Return [x, y] of the center of cell containing provided text 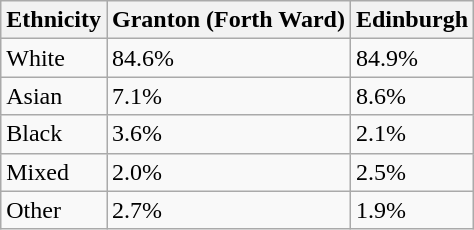
Black [54, 134]
8.6% [412, 96]
1.9% [412, 210]
2.7% [228, 210]
2.1% [412, 134]
Ethnicity [54, 20]
7.1% [228, 96]
3.6% [228, 134]
Other [54, 210]
Edinburgh [412, 20]
White [54, 58]
84.6% [228, 58]
Granton (Forth Ward) [228, 20]
Mixed [54, 172]
2.5% [412, 172]
84.9% [412, 58]
Asian [54, 96]
2.0% [228, 172]
